Identify which cell holds the provided text, then report its [X, Y] central coordinate. 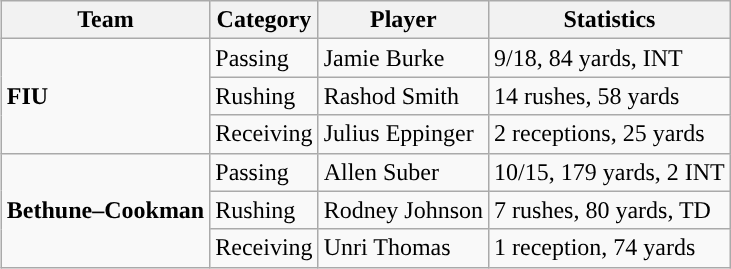
FIU [105, 96]
Bethune–Cookman [105, 210]
Jamie Burke [403, 58]
7 rushes, 80 yards, TD [610, 210]
Allen Suber [403, 172]
Team [105, 20]
Julius Eppinger [403, 134]
Statistics [610, 20]
Rodney Johnson [403, 210]
10/15, 179 yards, 2 INT [610, 172]
2 receptions, 25 yards [610, 134]
9/18, 84 yards, INT [610, 58]
Unri Thomas [403, 248]
Player [403, 20]
1 reception, 74 yards [610, 248]
Category [264, 20]
14 rushes, 58 yards [610, 96]
Rashod Smith [403, 96]
